Extract the (X, Y) coordinate from the center of the cell holding the provided text.  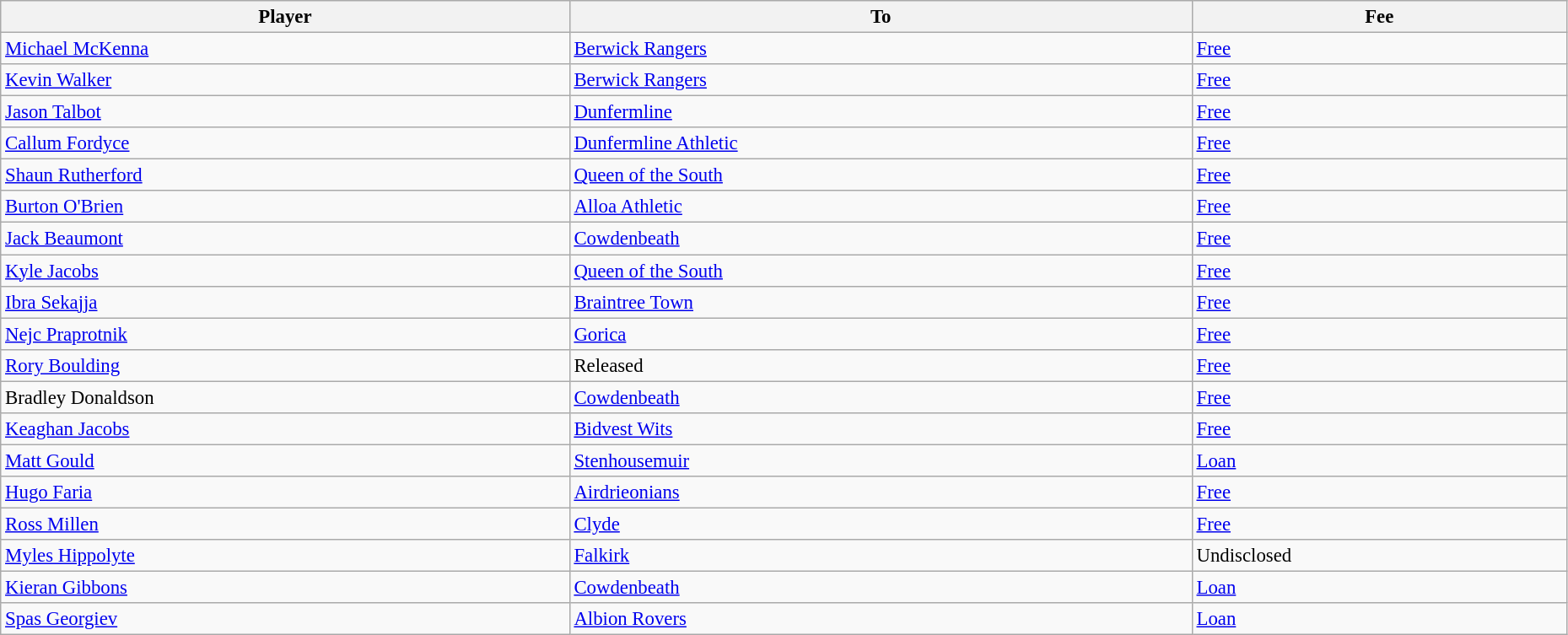
Keaghan Jacobs (285, 429)
Gorica (881, 334)
Braintree Town (881, 302)
Dunfermline Athletic (881, 143)
Albion Rovers (881, 619)
Released (881, 365)
Jack Beaumont (285, 239)
Ibra Sekajja (285, 302)
Kyle Jacobs (285, 271)
Alloa Athletic (881, 207)
Clyde (881, 524)
Stenhousemuir (881, 460)
Michael McKenna (285, 49)
Player (285, 17)
Shaun Rutherford (285, 175)
To (881, 17)
Burton O'Brien (285, 207)
Falkirk (881, 556)
Rory Boulding (285, 365)
Myles Hippolyte (285, 556)
Matt Gould (285, 460)
Bidvest Wits (881, 429)
Nejc Praprotnik (285, 334)
Kevin Walker (285, 80)
Callum Fordyce (285, 143)
Undisclosed (1379, 556)
Bradley Donaldson (285, 397)
Dunfermline (881, 112)
Kieran Gibbons (285, 588)
Ross Millen (285, 524)
Hugo Faria (285, 492)
Jason Talbot (285, 112)
Fee (1379, 17)
Airdrieonians (881, 492)
Spas Georgiev (285, 619)
